Locate the cell with the specified text and output its (X, Y) center coordinate. 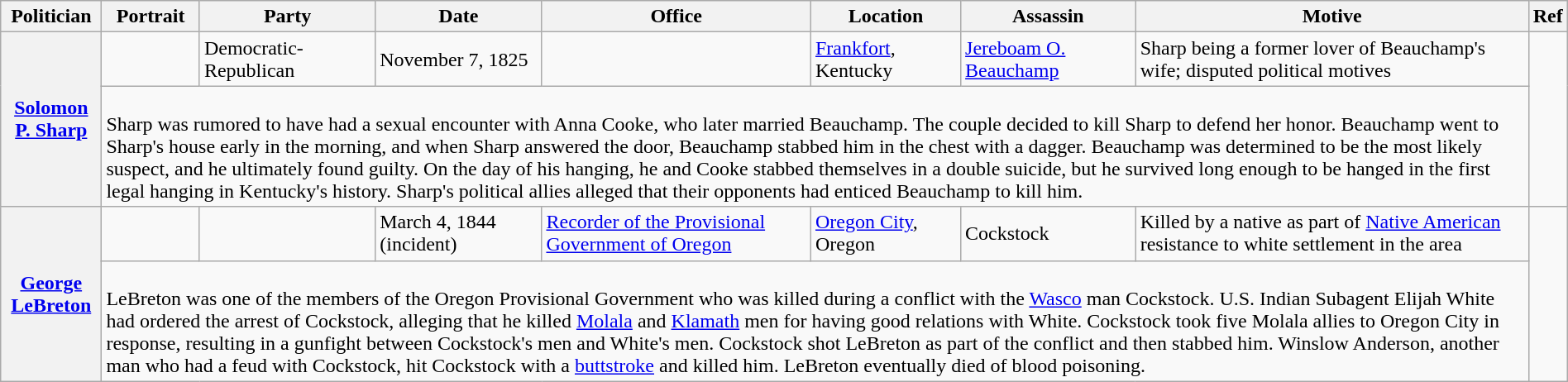
Date (458, 17)
Oregon City, Oregon (885, 233)
Party (287, 17)
Location (885, 17)
Cockstock (1049, 233)
November 7, 1825 (458, 60)
Democratic-Republican (287, 60)
Solomon P. Sharp (51, 119)
Motive (1331, 17)
Frankfort, Kentucky (885, 60)
Killed by a native as part of Native American resistance to white settlement in the area (1331, 233)
Assassin (1049, 17)
Recorder of the Provisional Government of Oregon (676, 233)
Sharp being a former lover of Beauchamp's wife; disputed political motives (1331, 60)
Office (676, 17)
March 4, 1844 (incident) (458, 233)
Jereboam O. Beauchamp (1049, 60)
Ref (1548, 17)
Portrait (151, 17)
George LeBreton (51, 294)
Politician (51, 17)
